Find where the given text appears and provide that cell's center as [x, y] coordinate. 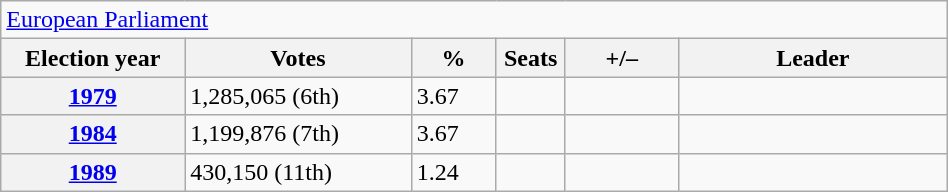
European Parliament [474, 20]
1.24 [454, 172]
1,199,876 (7th) [298, 134]
430,150 (11th) [298, 172]
1,285,065 (6th) [298, 96]
Leader [812, 58]
Votes [298, 58]
1984 [93, 134]
% [454, 58]
Seats [530, 58]
+/– [622, 58]
1989 [93, 172]
Election year [93, 58]
1979 [93, 96]
